For the text-containing cell, return its midpoint in [X, Y] coordinate format. 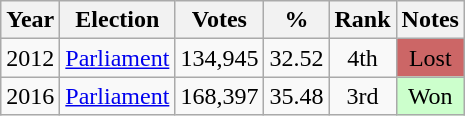
Notes [430, 20]
134,945 [220, 58]
Votes [220, 20]
Lost [430, 58]
2012 [30, 58]
2016 [30, 96]
4th [362, 58]
168,397 [220, 96]
Won [430, 96]
Election [118, 20]
32.52 [296, 58]
Rank [362, 20]
% [296, 20]
Year [30, 20]
3rd [362, 96]
35.48 [296, 96]
